Provide the [X, Y] coordinate of the cell's center where the given text is located.  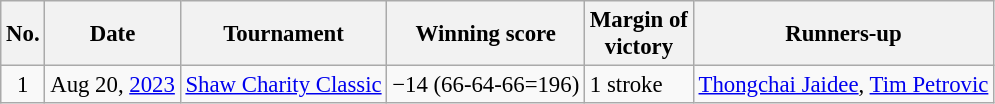
−14 (66-64-66=196) [486, 85]
Margin ofvictory [640, 34]
Shaw Charity Classic [284, 85]
1 [23, 85]
No. [23, 34]
Thongchai Jaidee, Tim Petrovic [843, 85]
Tournament [284, 34]
Date [112, 34]
1 stroke [640, 85]
Runners-up [843, 34]
Winning score [486, 34]
Aug 20, 2023 [112, 85]
